Extract the (X, Y) coordinate from the center of the cell holding the provided text.  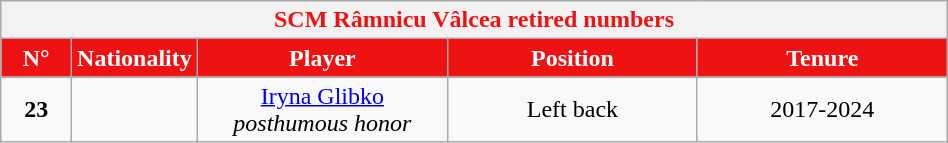
Position (572, 58)
Nationality (135, 58)
Player (322, 58)
Tenure (822, 58)
Iryna Glibko posthumous honor (322, 110)
23 (36, 110)
2017-2024 (822, 110)
Left back (572, 110)
SCM Râmnicu Vâlcea retired numbers (474, 20)
N° (36, 58)
